Determine the (x, y) coordinate at the center of the cell enclosing the given text.  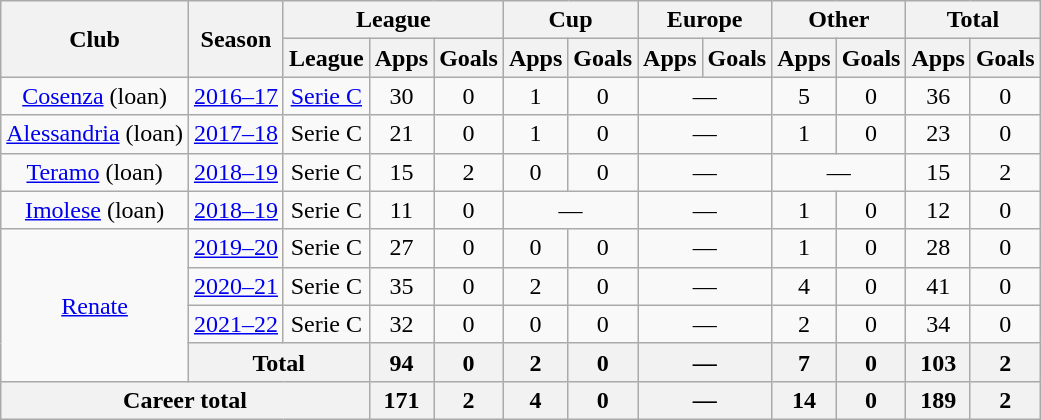
Cup (570, 20)
2020–21 (236, 286)
21 (401, 134)
32 (401, 324)
2021–22 (236, 324)
2017–18 (236, 134)
189 (938, 400)
11 (401, 210)
14 (804, 400)
5 (804, 96)
Other (839, 20)
Season (236, 39)
103 (938, 362)
12 (938, 210)
23 (938, 134)
2019–20 (236, 248)
27 (401, 248)
Europe (705, 20)
34 (938, 324)
35 (401, 286)
Club (95, 39)
Teramo (loan) (95, 172)
Career total (185, 400)
Alessandria (loan) (95, 134)
Renate (95, 305)
Cosenza (loan) (95, 96)
7 (804, 362)
171 (401, 400)
2016–17 (236, 96)
Imolese (loan) (95, 210)
94 (401, 362)
30 (401, 96)
28 (938, 248)
41 (938, 286)
36 (938, 96)
